Locate the cell with the specified text and output its [X, Y] center coordinate. 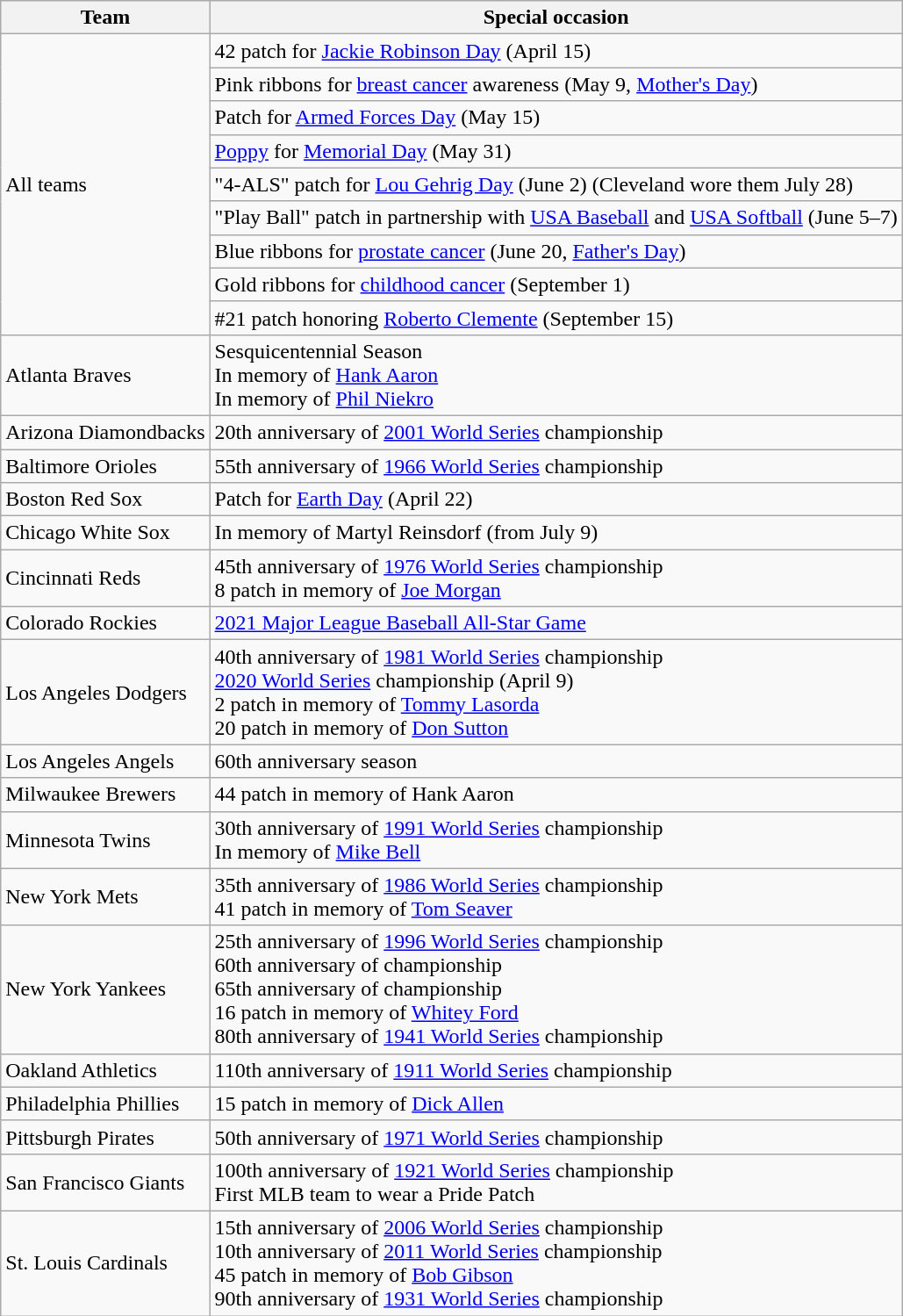
"Play Ball" patch in partnership with USA Baseball and USA Softball (June 5–7) [556, 218]
Gold ribbons for childhood cancer (September 1) [556, 284]
Colorado Rockies [105, 623]
Blue ribbons for prostate cancer (June 20, Father's Day) [556, 251]
30th anniversary of 1991 World Series championshipIn memory of Mike Bell [556, 839]
St. Louis Cardinals [105, 1262]
"4-ALS" patch for Lou Gehrig Day (June 2) (Cleveland wore them July 28) [556, 184]
110th anniversary of 1911 World Series championship [556, 1070]
Oakland Athletics [105, 1070]
#21 patch honoring Roberto Clemente (September 15) [556, 318]
Pink ribbons for breast cancer awareness (May 9, Mother's Day) [556, 84]
55th anniversary of 1966 World Series championship [556, 466]
San Francisco Giants [105, 1182]
Patch for Earth Day (April 22) [556, 500]
60th anniversary season [556, 761]
All teams [105, 184]
Atlanta Braves [105, 375]
44 patch in memory of Hank Aaron [556, 795]
Milwaukee Brewers [105, 795]
New York Yankees [105, 989]
Arizona Diamondbacks [105, 432]
20th anniversary of 2001 World Series championship [556, 432]
100th anniversary of 1921 World Series championshipFirst MLB team to wear a Pride Patch [556, 1182]
42 patch for Jackie Robinson Day (April 15) [556, 51]
45th anniversary of 1976 World Series championship8 patch in memory of Joe Morgan [556, 578]
35th anniversary of 1986 World Series championship41 patch in memory of Tom Seaver [556, 897]
Cincinnati Reds [105, 578]
2021 Major League Baseball All-Star Game [556, 623]
Poppy for Memorial Day (May 31) [556, 151]
Pittsburgh Pirates [105, 1137]
Los Angeles Dodgers [105, 692]
Patch for Armed Forces Day (May 15) [556, 118]
In memory of Martyl Reinsdorf (from July 9) [556, 533]
50th anniversary of 1971 World Series championship [556, 1137]
Minnesota Twins [105, 839]
15 patch in memory of Dick Allen [556, 1104]
Philadelphia Phillies [105, 1104]
Chicago White Sox [105, 533]
Special occasion [556, 18]
Sesquicentennial SeasonIn memory of Hank AaronIn memory of Phil Niekro [556, 375]
New York Mets [105, 897]
Team [105, 18]
Los Angeles Angels [105, 761]
Boston Red Sox [105, 500]
Baltimore Orioles [105, 466]
